Extract the [x, y] coordinate from the center of the cell holding the provided text.  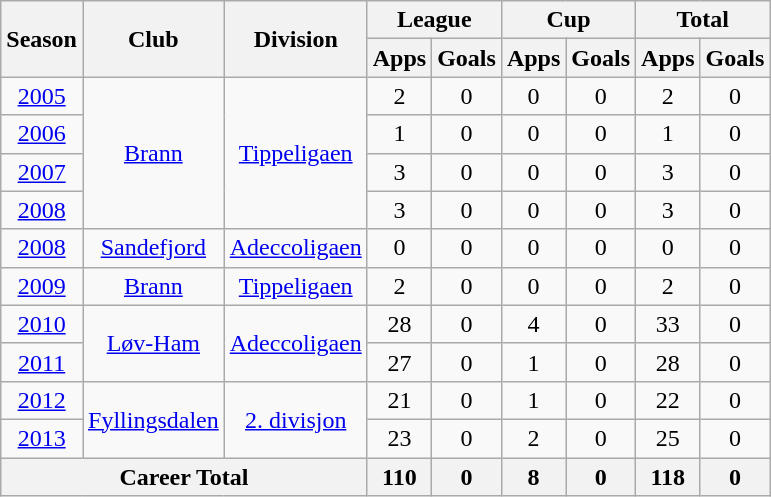
23 [399, 438]
25 [668, 438]
2010 [42, 324]
2. divisjon [296, 419]
2012 [42, 400]
Løv-Ham [153, 343]
2009 [42, 286]
Total [703, 20]
2011 [42, 362]
Cup [568, 20]
110 [399, 477]
8 [533, 477]
Fyllingsdalen [153, 419]
Career Total [184, 477]
Sandefjord [153, 248]
Season [42, 39]
2013 [42, 438]
2007 [42, 172]
Division [296, 39]
22 [668, 400]
4 [533, 324]
League [434, 20]
2005 [42, 96]
21 [399, 400]
2006 [42, 134]
33 [668, 324]
118 [668, 477]
Club [153, 39]
27 [399, 362]
